Capture the cell that displays the provided text and extract its (X, Y) central coordinate. 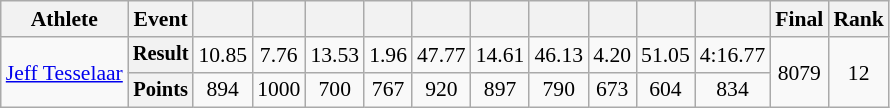
4:16.77 (732, 55)
1000 (278, 90)
897 (500, 90)
767 (388, 90)
Final (799, 19)
Rank (858, 19)
7.76 (278, 55)
Athlete (64, 19)
51.05 (666, 55)
673 (612, 90)
834 (732, 90)
1.96 (388, 55)
Result (161, 55)
894 (222, 90)
47.77 (442, 55)
10.85 (222, 55)
700 (334, 90)
13.53 (334, 55)
Points (161, 90)
920 (442, 90)
14.61 (500, 55)
12 (858, 72)
Event (161, 19)
8079 (799, 72)
Jeff Tesselaar (64, 72)
790 (558, 90)
604 (666, 90)
4.20 (612, 55)
46.13 (558, 55)
